Scan for the cell matching the given text and deliver its [x, y] coordinate at center. 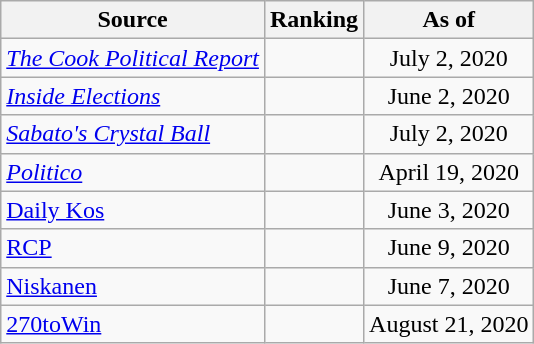
Sabato's Crystal Ball [133, 134]
The Cook Political Report [133, 58]
June 9, 2020 [449, 248]
Source [133, 20]
April 19, 2020 [449, 172]
June 3, 2020 [449, 210]
Inside Elections [133, 96]
August 21, 2020 [449, 324]
Ranking [314, 20]
Politico [133, 172]
RCP [133, 248]
June 7, 2020 [449, 286]
Daily Kos [133, 210]
270toWin [133, 324]
As of [449, 20]
Niskanen [133, 286]
June 2, 2020 [449, 96]
